For the text-containing cell, return its midpoint in (x, y) coordinate format. 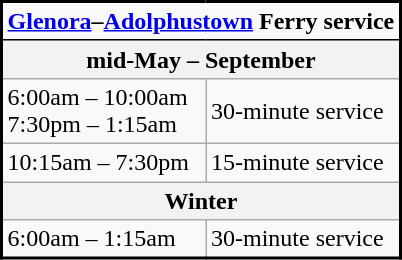
10:15am – 7:30pm (103, 162)
mid-May – September (200, 59)
Glenora–Adolphustown Ferry service (200, 22)
6:00am – 10:00am7:30pm – 1:15am (103, 110)
Winter (200, 201)
15-minute service (304, 162)
6:00am – 1:15am (103, 240)
